Find where the given text appears and provide that cell's center as (X, Y) coordinate. 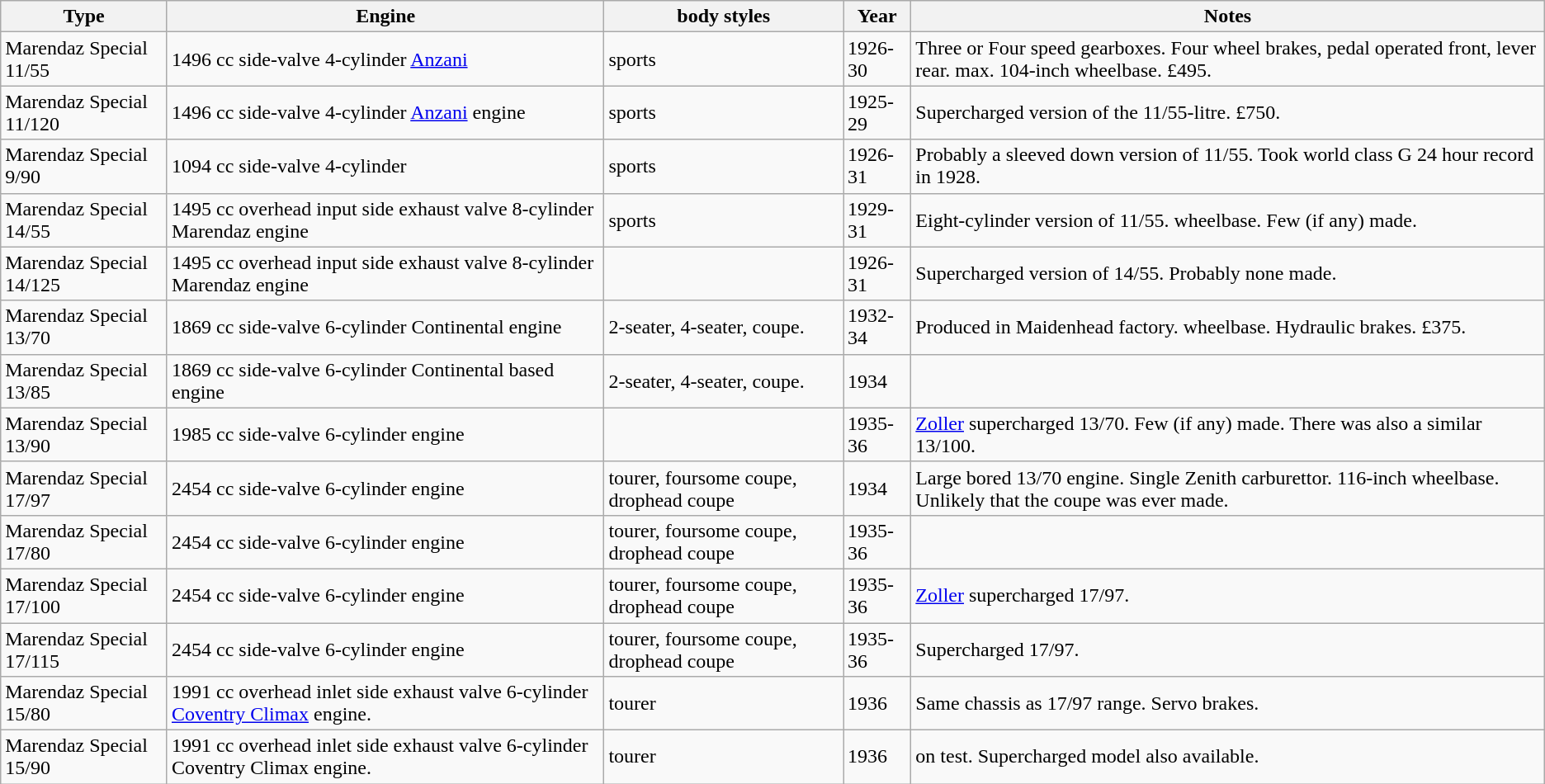
1496 cc side-valve 4-cylinder Anzani engine (385, 112)
Marendaz Special 14/125 (84, 274)
Marendaz Special 9/90 (84, 167)
Marendaz Special 11/120 (84, 112)
Notes (1228, 17)
Marendaz Special 15/90 (84, 758)
Zoller supercharged 17/97. (1228, 596)
Marendaz Special 13/90 (84, 434)
Year (877, 17)
Probably a sleeved down version of 11/55. Took world class G 24 hour record in 1928. (1228, 167)
Marendaz Special 17/100 (84, 596)
1985 cc side-valve 6-cylinder engine (385, 434)
Marendaz Special 13/70 (84, 327)
Engine (385, 17)
Supercharged version of the 11/55-litre. £750. (1228, 112)
1496 cc side-valve 4-cylinder Anzani (385, 59)
Marendaz Special 14/55 (84, 220)
Same chassis as 17/97 range. Servo brakes. (1228, 703)
Marendaz Special 17/115 (84, 649)
Supercharged version of 14/55. Probably none made. (1228, 274)
Marendaz Special 17/97 (84, 489)
Three or Four speed gearboxes. Four wheel brakes, pedal operated front, lever rear. max. 104-inch wheelbase. £495. (1228, 59)
1932-34 (877, 327)
1926-30 (877, 59)
1929-31 (877, 220)
on test. Supercharged model also available. (1228, 758)
Marendaz Special 13/85 (84, 381)
Produced in Maidenhead factory. wheelbase. Hydraulic brakes. £375. (1228, 327)
Zoller supercharged 13/70. Few (if any) made. There was also a similar 13/100. (1228, 434)
Large bored 13/70 engine. Single Zenith carburettor. 116-inch wheelbase. Unlikely that the coupe was ever made. (1228, 489)
1869 cc side-valve 6-cylinder Continental engine (385, 327)
body styles (724, 17)
1094 cc side-valve 4-cylinder (385, 167)
Marendaz Special 17/80 (84, 541)
Eight-cylinder version of 11/55. wheelbase. Few (if any) made. (1228, 220)
1925-29 (877, 112)
1869 cc side-valve 6-cylinder Continental based engine (385, 381)
Type (84, 17)
Marendaz Special 11/55 (84, 59)
Supercharged 17/97. (1228, 649)
Marendaz Special 15/80 (84, 703)
